Provide the (x, y) coordinate of the cell's center where the given text is located.  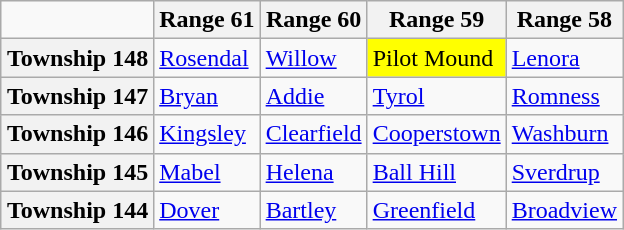
Tyrol (436, 96)
Sverdrup (564, 172)
Washburn (564, 134)
Bryan (207, 96)
Willow (314, 58)
Romness (564, 96)
Pilot Mound (436, 58)
Mabel (207, 172)
Range 59 (436, 20)
Helena (314, 172)
Township 145 (77, 172)
Clearfield (314, 134)
Ball Hill (436, 172)
Range 60 (314, 20)
Addie (314, 96)
Greenfield (436, 210)
Broadview (564, 210)
Range 58 (564, 20)
Township 146 (77, 134)
Township 148 (77, 58)
Bartley (314, 210)
Dover (207, 210)
Lenora (564, 58)
Kingsley (207, 134)
Township 147 (77, 96)
Township 144 (77, 210)
Range 61 (207, 20)
Cooperstown (436, 134)
Rosendal (207, 58)
